Return the [x, y] coordinate for the center point of the cell that contains the specified text.  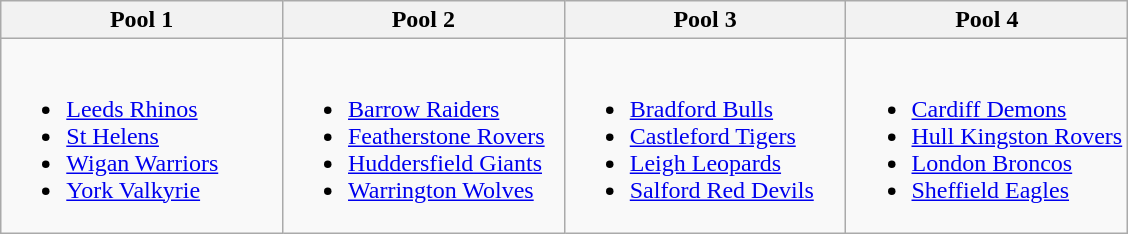
Cardiff DemonsHull Kingston RoversLondon BroncosSheffield Eagles [987, 136]
Pool 4 [987, 20]
Bradford BullsCastleford TigersLeigh LeopardsSalford Red Devils [705, 136]
Pool 1 [142, 20]
Leeds RhinosSt HelensWigan WarriorsYork Valkyrie [142, 136]
Pool 2 [423, 20]
Barrow RaidersFeatherstone RoversHuddersfield GiantsWarrington Wolves [423, 136]
Pool 3 [705, 20]
